Locate the cell with the specified text and output its (x, y) center coordinate. 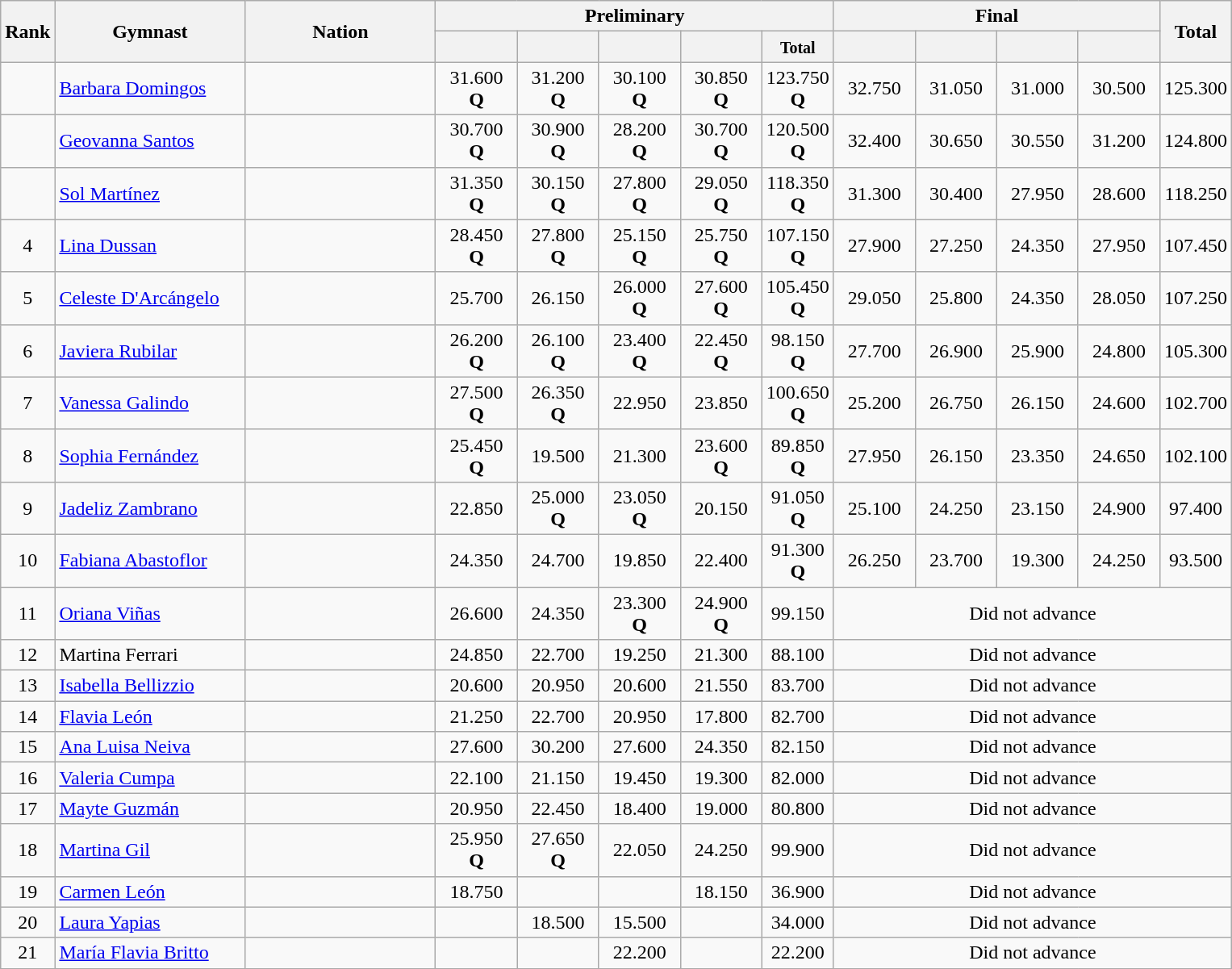
16 (27, 778)
26.750 (955, 403)
27.700 (875, 350)
27.500 Q (476, 403)
102.100 (1196, 455)
22.450 Q (721, 350)
26.600 (476, 613)
17.800 (721, 716)
105.450 Q (797, 299)
32.400 (875, 140)
88.100 (797, 655)
91.050 Q (797, 508)
24.900 Q (721, 613)
82.150 (797, 747)
9 (27, 508)
25.450 Q (476, 455)
Gymnast (150, 31)
15.500 (639, 922)
23.700 (955, 560)
28.200 Q (639, 140)
25.900 (1038, 350)
Rank (27, 31)
18.750 (476, 892)
18.150 (721, 892)
25.800 (955, 299)
123.750 Q (797, 89)
19.000 (721, 808)
22.450 (558, 808)
Mayte Guzmán (150, 808)
28.450 Q (476, 245)
24.600 (1118, 403)
82.000 (797, 778)
30.200 (558, 747)
21.150 (558, 778)
98.150 Q (797, 350)
Sophia Fernández (150, 455)
Laura Yapias (150, 922)
32.750 (875, 89)
30.650 (955, 140)
26.200 Q (476, 350)
26.250 (875, 560)
27.600 Q (721, 299)
22.100 (476, 778)
Isabella Bellizzio (150, 686)
Jadeliz Zambrano (150, 508)
Final (996, 16)
22.950 (639, 403)
26.100 Q (558, 350)
17 (27, 808)
27.650 Q (558, 850)
30.550 (1038, 140)
99.900 (797, 850)
23.150 (1038, 508)
18 (27, 850)
31.600 Q (476, 89)
19.250 (639, 655)
Nation (340, 31)
25.150 Q (639, 245)
97.400 (1196, 508)
24.650 (1118, 455)
21 (27, 953)
5 (27, 299)
25.700 (476, 299)
30.900 Q (558, 140)
19.450 (639, 778)
31.200 Q (558, 89)
31.000 (1038, 89)
31.300 (875, 194)
18.500 (558, 922)
23.050 Q (639, 508)
Vanessa Galindo (150, 403)
Valeria Cumpa (150, 778)
26.350 Q (558, 403)
25.950 Q (476, 850)
10 (27, 560)
7 (27, 403)
21.550 (721, 686)
14 (27, 716)
31.200 (1118, 140)
30.400 (955, 194)
Ana Luisa Neiva (150, 747)
124.800 (1196, 140)
23.850 (721, 403)
91.300 Q (797, 560)
19 (27, 892)
105.300 (1196, 350)
28.050 (1118, 299)
107.450 (1196, 245)
Celeste D'Arcángelo (150, 299)
30.150 Q (558, 194)
Sol Martínez (150, 194)
23.300 Q (639, 613)
80.800 (797, 808)
27.900 (875, 245)
120.500 Q (797, 140)
107.150 Q (797, 245)
26.000 Q (639, 299)
31.350 Q (476, 194)
99.150 (797, 613)
22.850 (476, 508)
83.700 (797, 686)
34.000 (797, 922)
118.250 (1196, 194)
19.850 (639, 560)
25.750 Q (721, 245)
Flavia León (150, 716)
30.500 (1118, 89)
100.650 Q (797, 403)
11 (27, 613)
María Flavia Britto (150, 953)
25.100 (875, 508)
31.050 (955, 89)
Fabiana Abastoflor (150, 560)
Lina Dussan (150, 245)
24.800 (1118, 350)
28.600 (1118, 194)
21.250 (476, 716)
25.200 (875, 403)
93.500 (1196, 560)
Javiera Rubilar (150, 350)
22.400 (721, 560)
107.250 (1196, 299)
13 (27, 686)
36.900 (797, 892)
8 (27, 455)
23.600 Q (721, 455)
82.700 (797, 716)
118.350 Q (797, 194)
23.350 (1038, 455)
24.850 (476, 655)
20 (27, 922)
24.900 (1118, 508)
Oriana Viñas (150, 613)
24.700 (558, 560)
30.100 Q (639, 89)
25.000 Q (558, 508)
89.850 Q (797, 455)
18.400 (639, 808)
23.400 Q (639, 350)
30.850 Q (721, 89)
Martina Gil (150, 850)
Geovanna Santos (150, 140)
125.300 (1196, 89)
4 (27, 245)
15 (27, 747)
29.050 (875, 299)
22.050 (639, 850)
26.900 (955, 350)
102.700 (1196, 403)
Preliminary (634, 16)
20.150 (721, 508)
19.500 (558, 455)
Barbara Domingos (150, 89)
Carmen León (150, 892)
12 (27, 655)
29.050 Q (721, 194)
Martina Ferrari (150, 655)
6 (27, 350)
27.250 (955, 245)
